Locate the cell with the specified text and output its [x, y] center coordinate. 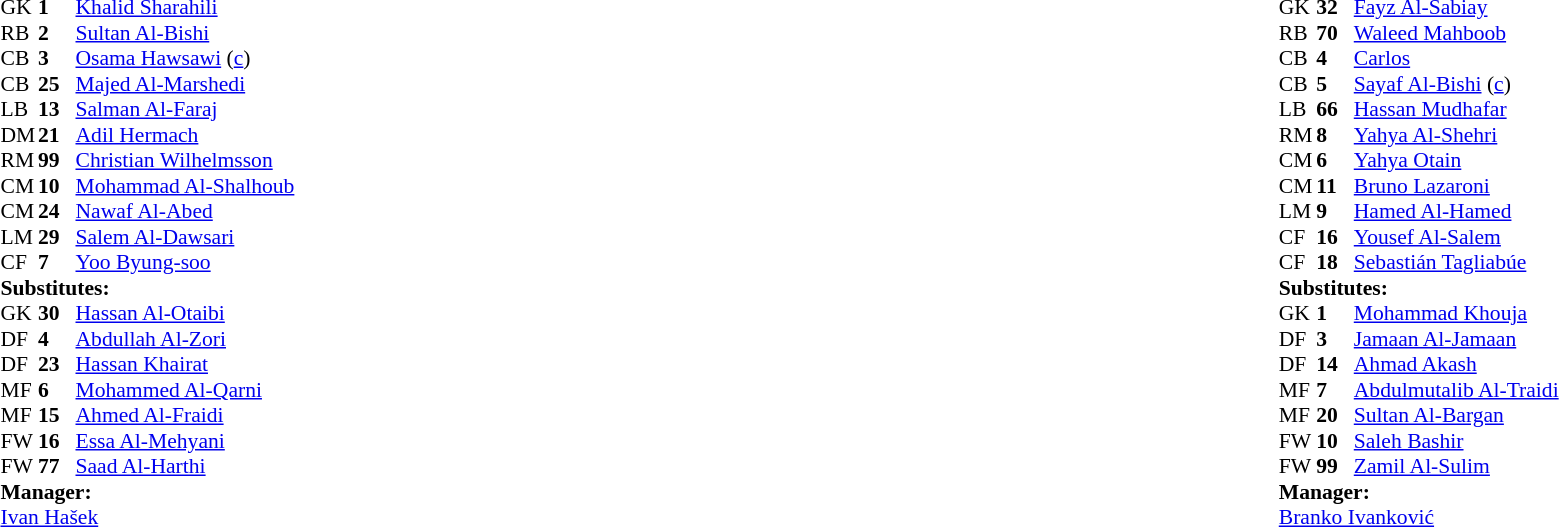
Hassan Mudhafar [1456, 109]
24 [57, 211]
Abdullah Al-Zori [186, 339]
Mohammad Al-Shalhoub [186, 186]
11 [1335, 186]
Salman Al-Faraj [186, 109]
Majed Al-Marshedi [186, 84]
5 [1335, 84]
Zamil Al-Sulim [1456, 467]
Sayaf Al-Bishi (c) [1456, 84]
Sultan Al-Bishi [186, 33]
Jamaan Al-Jamaan [1456, 339]
1 [1335, 313]
20 [1335, 415]
Ahmed Al-Fraidi [186, 415]
23 [57, 365]
Christian Wilhelmsson [186, 161]
66 [1335, 109]
21 [57, 135]
Nawaf Al-Abed [186, 211]
Osama Hawsawi (c) [186, 59]
70 [1335, 33]
Waleed Mahboob [1456, 33]
Bruno Lazaroni [1456, 186]
Saad Al-Harthi [186, 467]
Sultan Al-Bargan [1456, 415]
13 [57, 109]
25 [57, 84]
Carlos [1456, 59]
Mohammad Khouja [1456, 313]
Sebastián Tagliabúe [1456, 263]
Saleh Bashir [1456, 441]
2 [57, 33]
Adil Hermach [186, 135]
Yoo Byung-soo [186, 263]
Yousef Al-Salem [1456, 237]
77 [57, 467]
Mohammed Al-Qarni [186, 390]
Hamed Al-Hamed [1456, 211]
15 [57, 415]
Abdulmutalib Al-Traidi [1456, 390]
Yahya Al-Shehri [1456, 135]
Yahya Otain [1456, 161]
Hassan Khairat [186, 365]
9 [1335, 211]
18 [1335, 263]
DM [19, 135]
Ahmad Akash [1456, 365]
Hassan Al-Otaibi [186, 313]
Salem Al-Dawsari [186, 237]
29 [57, 237]
30 [57, 313]
Essa Al-Mehyani [186, 441]
8 [1335, 135]
14 [1335, 365]
